Extract the [x, y] coordinate from the center of the cell holding the provided text.  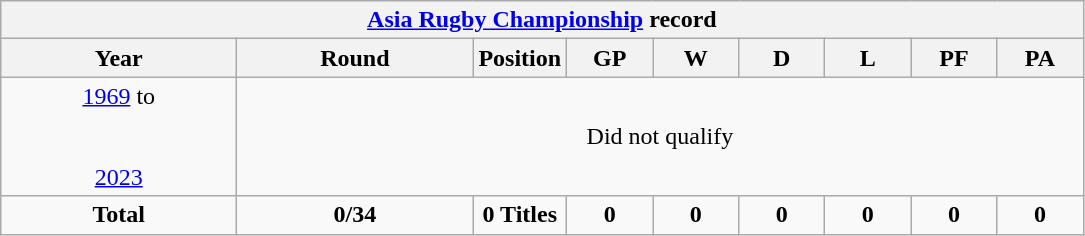
PA [1040, 58]
Round [355, 58]
Position [520, 58]
0/34 [355, 215]
D [782, 58]
Year [119, 58]
PF [954, 58]
1969 to 2023 [119, 136]
Asia Rugby Championship record [542, 20]
L [868, 58]
Total [119, 215]
GP [610, 58]
W [696, 58]
0 Titles [520, 215]
Did not qualify [660, 136]
